Return the (x, y) coordinate for the center point of the cell that contains the specified text.  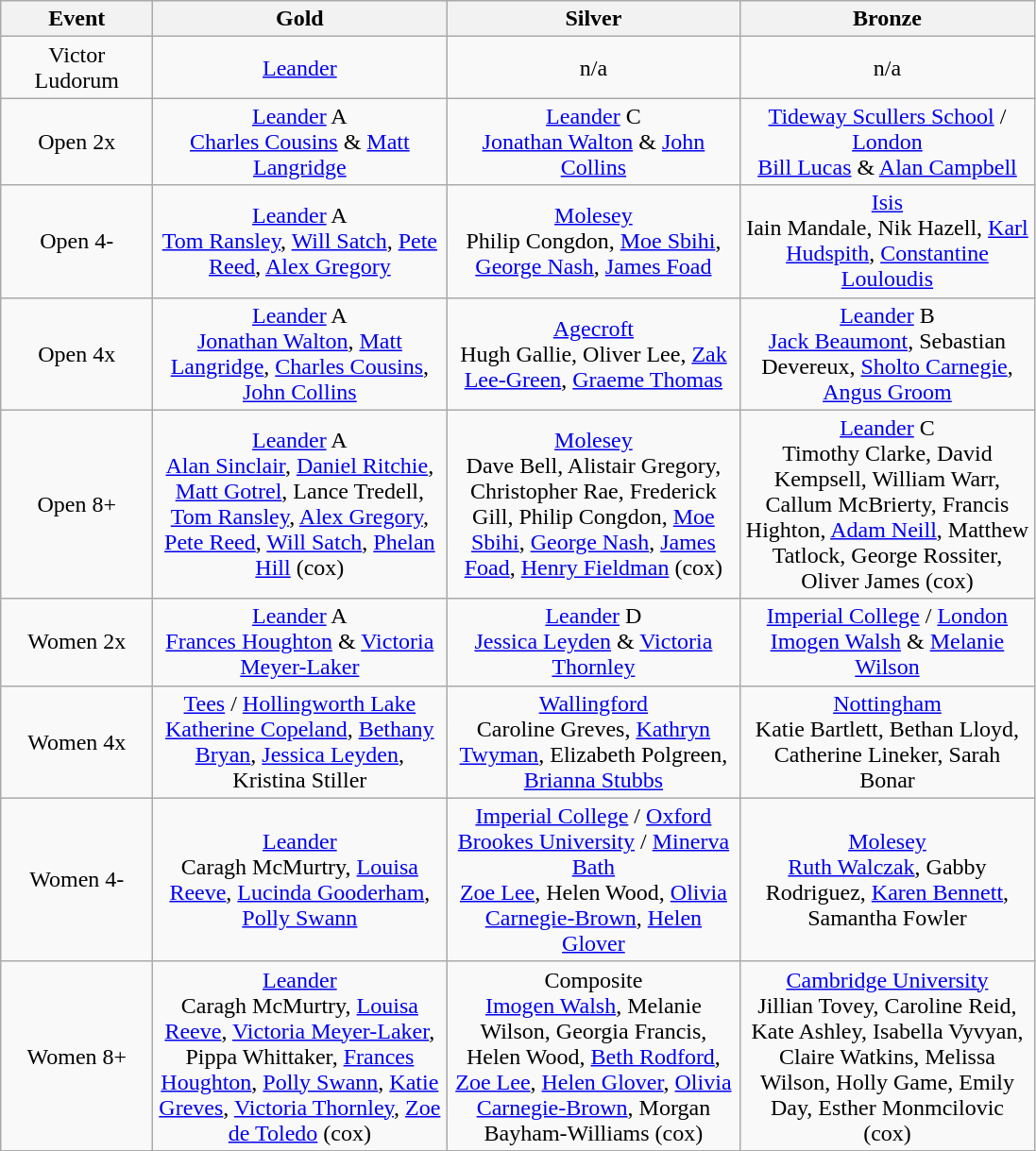
Silver (593, 19)
Agecroft Hugh Gallie, Oliver Lee, Zak Lee-Green, Graeme Thomas (593, 353)
Tideway Scullers School / LondonBill Lucas & Alan Campbell (888, 142)
Open 4- (77, 242)
Molesey Ruth Walczak, Gabby Rodriguez, Karen Bennett, Samantha Fowler (888, 880)
Open 4x (77, 353)
Imperial College / Oxford Brookes University / Minerva Bath Zoe Lee, Helen Wood, Olivia Carnegie-Brown, Helen Glover (593, 880)
Leander DJessica Leyden & Victoria Thornley (593, 642)
Leander A Jonathan Walton, Matt Langridge, Charles Cousins, John Collins (300, 353)
Molesey Dave Bell, Alistair Gregory, Christopher Rae, Frederick Gill, Philip Congdon, Moe Sbihi, George Nash, James Foad, Henry Fieldman (cox) (593, 504)
Women 4- (77, 880)
Leander A Frances Houghton & Victoria Meyer-Laker (300, 642)
Gold (300, 19)
Bronze (888, 19)
IsisIain Mandale, Nik Hazell, Karl Hudspith, Constantine Louloudis (888, 242)
Leander Caragh McMurtry, Louisa Reeve, Lucinda Gooderham, Polly Swann (300, 880)
WallingfordCaroline Greves, Kathryn Twyman, Elizabeth Polgreen, Brianna Stubbs (593, 742)
Leander A Tom Ransley, Will Satch, Pete Reed, Alex Gregory (300, 242)
MoleseyPhilip Congdon, Moe Sbihi, George Nash, James Foad (593, 242)
Tees / Hollingworth LakeKatherine Copeland, Bethany Bryan, Jessica Leyden, Kristina Stiller (300, 742)
Women 4x (77, 742)
Leander A Charles Cousins & Matt Langridge (300, 142)
Leander A Alan Sinclair, Daniel Ritchie, Matt Gotrel, Lance Tredell, Tom Ransley, Alex Gregory, Pete Reed, Will Satch, Phelan Hill (cox) (300, 504)
Event (77, 19)
Victor Ludorum (77, 68)
Open 2x (77, 142)
NottinghamKatie Bartlett, Bethan Lloyd, Catherine Lineker, Sarah Bonar (888, 742)
Women 2x (77, 642)
Women 8+ (77, 1056)
Leander (300, 68)
Leander B Jack Beaumont, Sebastian Devereux, Sholto Carnegie, Angus Groom (888, 353)
Imperial College / LondonImogen Walsh & Melanie Wilson (888, 642)
Leander C Jonathan Walton & John Collins (593, 142)
Open 8+ (77, 504)
